Output the (x, y) coordinate of the center of the cell containing the given text.  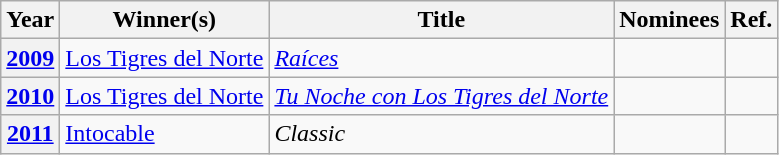
Ref. (752, 20)
Year (30, 20)
2010 (30, 96)
Title (442, 20)
Raíces (442, 58)
Intocable (164, 134)
Winner(s) (164, 20)
Tu Noche con Los Tigres del Norte (442, 96)
Nominees (670, 20)
Classic (442, 134)
2009 (30, 58)
2011 (30, 134)
